Capture the cell that displays the provided text and extract its [x, y] central coordinate. 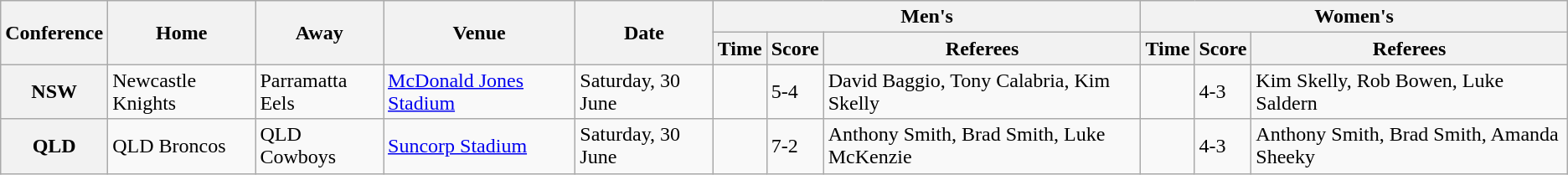
Suncorp Stadium [479, 146]
Kim Skelly, Rob Bowen, Luke Saldern [1409, 92]
NSW [54, 92]
Away [320, 33]
Date [644, 33]
QLD Cowboys [320, 146]
QLD Broncos [182, 146]
Anthony Smith, Brad Smith, Luke McKenzie [982, 146]
Conference [54, 33]
Men's [926, 17]
David Baggio, Tony Calabria, Kim Skelly [982, 92]
Newcastle Knights [182, 92]
Home [182, 33]
Parramatta Eels [320, 92]
Venue [479, 33]
7-2 [795, 146]
Anthony Smith, Brad Smith, Amanda Sheeky [1409, 146]
QLD [54, 146]
McDonald Jones Stadium [479, 92]
Women's [1354, 17]
5-4 [795, 92]
